Extract the (x, y) coordinate from the center of the cell holding the provided text.  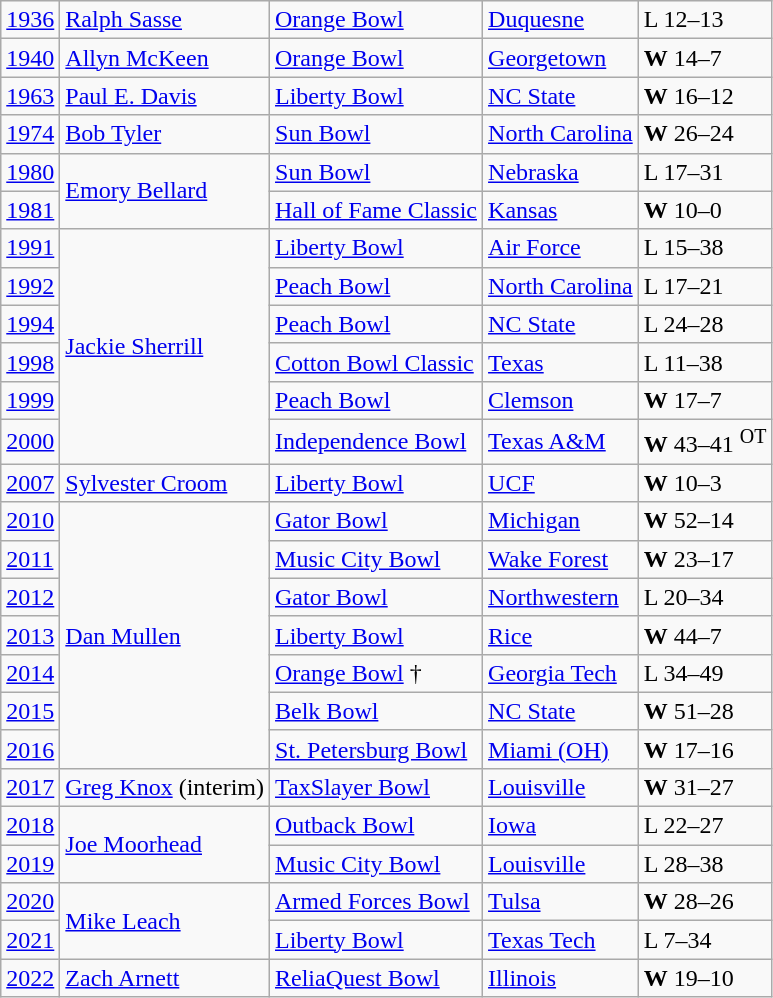
W 28–26 (705, 902)
1936 (30, 20)
L 24–28 (705, 324)
Joe Moorhead (165, 845)
1981 (30, 210)
L 20–34 (705, 597)
L 15–38 (705, 248)
Illinois (561, 978)
W 10–3 (705, 483)
W 17–16 (705, 749)
Clemson (561, 400)
TaxSlayer Bowl (376, 787)
1974 (30, 134)
W 23–17 (705, 559)
2019 (30, 864)
Bob Tyler (165, 134)
Wake Forest (561, 559)
2007 (30, 483)
2015 (30, 711)
Dan Mullen (165, 635)
2021 (30, 940)
2020 (30, 902)
Belk Bowl (376, 711)
1980 (30, 172)
W 17–7 (705, 400)
Allyn McKeen (165, 58)
L 28–38 (705, 864)
2012 (30, 597)
2018 (30, 826)
1994 (30, 324)
1991 (30, 248)
2010 (30, 521)
Armed Forces Bowl (376, 902)
L 17–31 (705, 172)
W 43–41 OT (705, 442)
L 17–21 (705, 286)
W 31–27 (705, 787)
W 44–7 (705, 635)
Kansas (561, 210)
Ralph Sasse (165, 20)
Michigan (561, 521)
2000 (30, 442)
Sylvester Croom (165, 483)
Miami (OH) (561, 749)
1992 (30, 286)
Iowa (561, 826)
Northwestern (561, 597)
L 7–34 (705, 940)
W 14–7 (705, 58)
Jackie Sherrill (165, 346)
2014 (30, 673)
2013 (30, 635)
Independence Bowl (376, 442)
W 26–24 (705, 134)
Zach Arnett (165, 978)
Emory Bellard (165, 191)
1998 (30, 362)
Georgia Tech (561, 673)
L 22–27 (705, 826)
Air Force (561, 248)
2016 (30, 749)
Outback Bowl (376, 826)
1940 (30, 58)
W 10–0 (705, 210)
Rice (561, 635)
UCF (561, 483)
Mike Leach (165, 921)
Texas A&M (561, 442)
Cotton Bowl Classic (376, 362)
1999 (30, 400)
Hall of Fame Classic (376, 210)
L 34–49 (705, 673)
Texas Tech (561, 940)
2022 (30, 978)
L 11–38 (705, 362)
Paul E. Davis (165, 96)
2017 (30, 787)
Nebraska (561, 172)
ReliaQuest Bowl (376, 978)
Texas (561, 362)
W 51–28 (705, 711)
St. Petersburg Bowl (376, 749)
W 16–12 (705, 96)
L 12–13 (705, 20)
2011 (30, 559)
Orange Bowl † (376, 673)
1963 (30, 96)
Tulsa (561, 902)
Greg Knox (interim) (165, 787)
W 52–14 (705, 521)
W 19–10 (705, 978)
Duquesne (561, 20)
Georgetown (561, 58)
